Locate the cell with the specified text and output its (x, y) center coordinate. 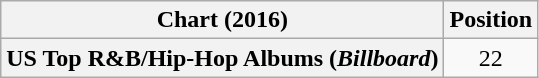
Chart (2016) (222, 20)
US Top R&B/Hip-Hop Albums (Billboard) (222, 58)
Position (491, 20)
22 (491, 58)
